Output the (X, Y) coordinate of the center of the cell containing the given text.  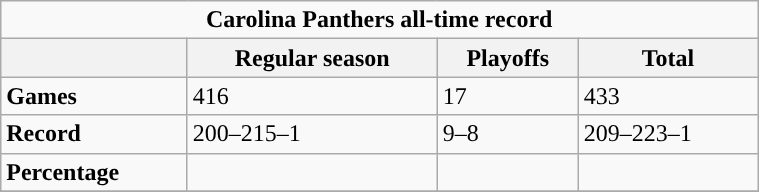
Percentage (94, 172)
Playoffs (508, 58)
200–215–1 (312, 134)
416 (312, 96)
Regular season (312, 58)
17 (508, 96)
Games (94, 96)
433 (668, 96)
Total (668, 58)
Record (94, 134)
209–223–1 (668, 134)
9–8 (508, 134)
Carolina Panthers all-time record (380, 20)
